Determine the (X, Y) coordinate at the center of the cell enclosing the given text.  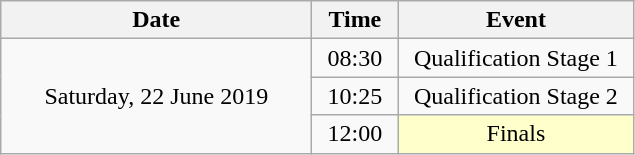
12:00 (355, 134)
Qualification Stage 1 (516, 58)
Event (516, 20)
Finals (516, 134)
Time (355, 20)
Date (156, 20)
Saturday, 22 June 2019 (156, 96)
10:25 (355, 96)
Qualification Stage 2 (516, 96)
08:30 (355, 58)
